From the cell containing the given text, extract its center point as [X, Y] coordinate. 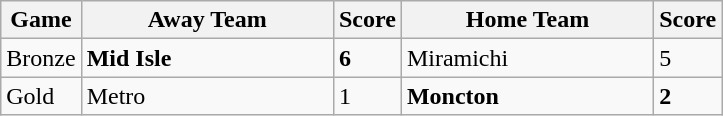
Miramichi [527, 58]
Bronze [41, 58]
Home Team [527, 20]
Moncton [527, 96]
6 [367, 58]
Mid Isle [207, 58]
5 [688, 58]
2 [688, 96]
Away Team [207, 20]
1 [367, 96]
Metro [207, 96]
Gold [41, 96]
Game [41, 20]
